Detect which cell encompasses the target text, then output its [x, y] center coordinate. 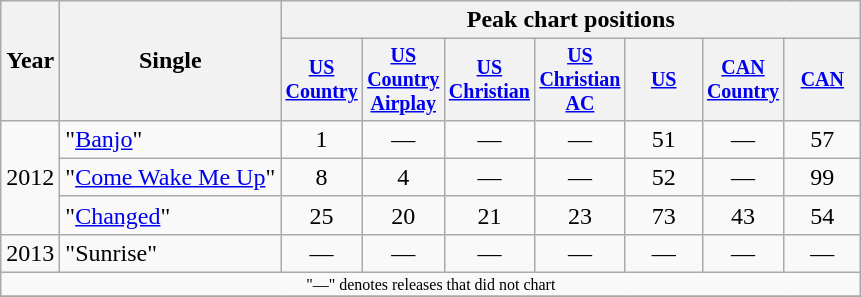
"Sunrise" [170, 253]
US Christian [490, 80]
"Changed" [170, 215]
99 [822, 177]
CAN Country [743, 80]
52 [664, 177]
Single [170, 61]
Peak chart positions [571, 20]
US Country Airplay [403, 80]
2012 [30, 177]
"Banjo" [170, 139]
"—" denotes releases that did not chart [431, 285]
8 [322, 177]
54 [822, 215]
1 [322, 139]
25 [322, 215]
"Come Wake Me Up" [170, 177]
73 [664, 215]
20 [403, 215]
21 [490, 215]
US [664, 80]
43 [743, 215]
US Christian AC [580, 80]
51 [664, 139]
2013 [30, 253]
4 [403, 177]
Year [30, 61]
US Country [322, 80]
CAN [822, 80]
57 [822, 139]
23 [580, 215]
